Output the [X, Y] coordinate of the center of the cell containing the given text.  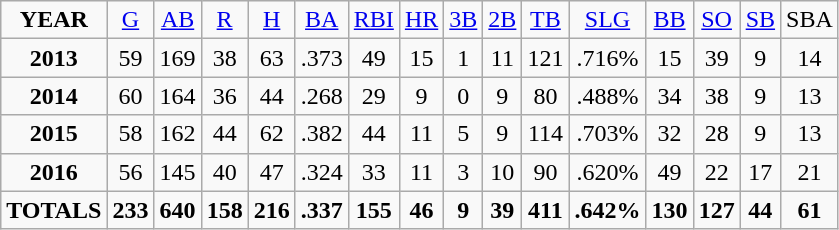
2014 [54, 96]
2013 [54, 58]
.703% [608, 134]
.324 [322, 172]
59 [130, 58]
17 [760, 172]
.488% [608, 96]
BB [670, 20]
.642% [608, 210]
.337 [322, 210]
2016 [54, 172]
22 [716, 172]
.268 [322, 96]
29 [374, 96]
36 [224, 96]
46 [421, 210]
233 [130, 210]
21 [810, 172]
411 [546, 210]
62 [272, 134]
10 [502, 172]
169 [178, 58]
216 [272, 210]
155 [374, 210]
63 [272, 58]
RBI [374, 20]
56 [130, 172]
60 [130, 96]
2015 [54, 134]
TOTALS [54, 210]
.373 [322, 58]
0 [464, 96]
2B [502, 20]
BA [322, 20]
40 [224, 172]
61 [810, 210]
127 [716, 210]
47 [272, 172]
YEAR [54, 20]
90 [546, 172]
114 [546, 134]
H [272, 20]
640 [178, 210]
145 [178, 172]
164 [178, 96]
.620% [608, 172]
162 [178, 134]
5 [464, 134]
33 [374, 172]
80 [546, 96]
G [130, 20]
58 [130, 134]
121 [546, 58]
.382 [322, 134]
SLG [608, 20]
SBA [810, 20]
14 [810, 58]
R [224, 20]
SB [760, 20]
.716% [608, 58]
34 [670, 96]
32 [670, 134]
1 [464, 58]
130 [670, 210]
SO [716, 20]
158 [224, 210]
TB [546, 20]
3B [464, 20]
3 [464, 172]
AB [178, 20]
28 [716, 134]
HR [421, 20]
